Scan for the cell matching the given text and deliver its [X, Y] coordinate at center. 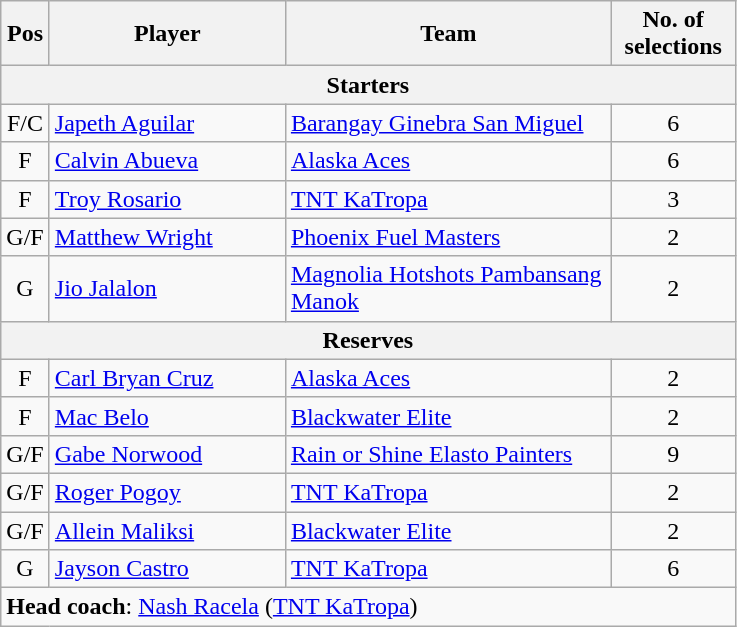
Gabe Norwood [167, 454]
Reserves [368, 340]
Jio Jalalon [167, 288]
Head coach: Nash Racela (TNT KaTropa) [368, 607]
Team [448, 34]
F/C [26, 123]
Mac Belo [167, 416]
Carl Bryan Cruz [167, 378]
3 [673, 199]
Troy Rosario [167, 199]
No. of selections [673, 34]
Roger Pogoy [167, 492]
Barangay Ginebra San Miguel [448, 123]
Allein Maliksi [167, 531]
Calvin Abueva [167, 161]
Starters [368, 85]
Rain or Shine Elasto Painters [448, 454]
9 [673, 454]
Japeth Aguilar [167, 123]
Pos [26, 34]
Jayson Castro [167, 569]
Player [167, 34]
Matthew Wright [167, 237]
Magnolia Hotshots Pambansang Manok [448, 288]
Phoenix Fuel Masters [448, 237]
